Determine the (X, Y) coordinate at the center of the cell enclosing the given text.  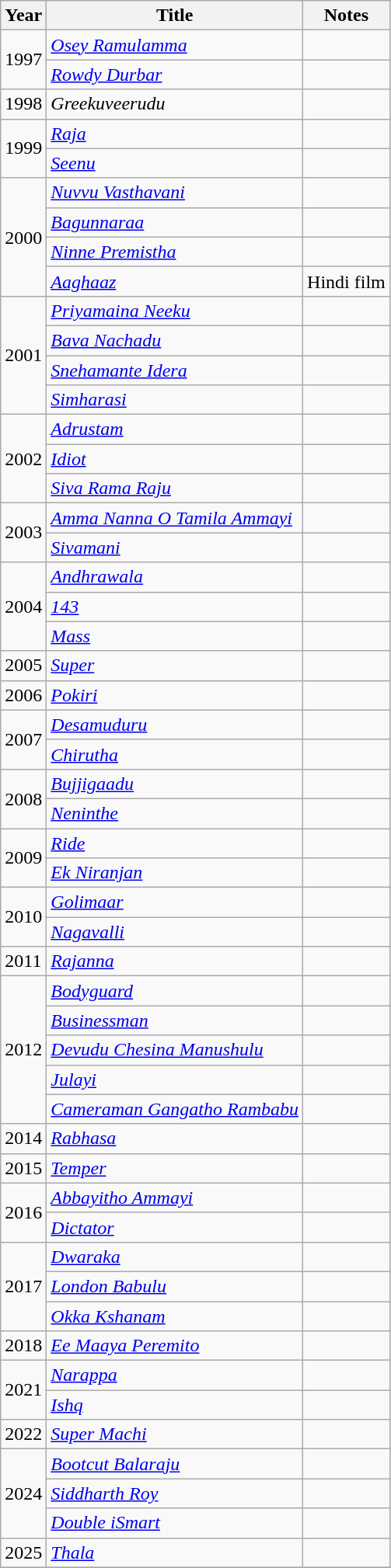
2001 (23, 355)
Dwaraka (175, 1257)
2022 (23, 1434)
2025 (23, 1552)
Double iSmart (175, 1523)
1997 (23, 60)
Nuvvu Vasthavani (175, 193)
Okka Kshanam (175, 1316)
Siva Rama Raju (175, 488)
Amma Nanna O Tamila Ammayi (175, 518)
143 (175, 607)
1998 (23, 104)
Simharasi (175, 400)
Snehamante Idera (175, 370)
Bodyguard (175, 991)
Priyamaina Neeku (175, 311)
Ee Maaya Peremito (175, 1346)
2009 (23, 857)
Raja (175, 134)
Bujjigaadu (175, 784)
Abbayitho Ammayi (175, 1198)
Year (23, 16)
Andhrawala (175, 577)
Mass (175, 636)
Super (175, 666)
2010 (23, 917)
2003 (23, 533)
Businessman (175, 1020)
2017 (23, 1286)
Thala (175, 1552)
Adrustam (175, 429)
Ride (175, 843)
Greekuveerudu (175, 104)
Chirutha (175, 754)
2002 (23, 459)
Hindi film (347, 281)
2006 (23, 695)
Super Machi (175, 1434)
Title (175, 16)
Neninthe (175, 813)
Ishq (175, 1405)
Rajanna (175, 961)
2024 (23, 1493)
2018 (23, 1346)
Sivamani (175, 548)
Temper (175, 1168)
Notes (347, 16)
London Babulu (175, 1286)
Golimaar (175, 902)
Pokiri (175, 695)
Aaghaaz (175, 281)
2014 (23, 1139)
Bava Nachadu (175, 340)
2004 (23, 607)
Rowdy Durbar (175, 75)
Narappa (175, 1375)
2012 (23, 1050)
Seenu (175, 163)
Rabhasa (175, 1139)
Devudu Chesina Manushulu (175, 1050)
1999 (23, 148)
2000 (23, 237)
2005 (23, 666)
Bootcut Balaraju (175, 1464)
Ninne Premistha (175, 252)
2007 (23, 739)
Cameraman Gangatho Rambabu (175, 1109)
Osey Ramulamma (175, 45)
Julayi (175, 1080)
Dictator (175, 1227)
Idiot (175, 459)
Ek Niranjan (175, 873)
Desamuduru (175, 725)
2011 (23, 961)
2015 (23, 1168)
2008 (23, 798)
Siddharth Roy (175, 1493)
Bagunnaraa (175, 222)
2016 (23, 1212)
Nagavalli (175, 932)
2021 (23, 1390)
